Return [X, Y] of the center of cell containing provided text 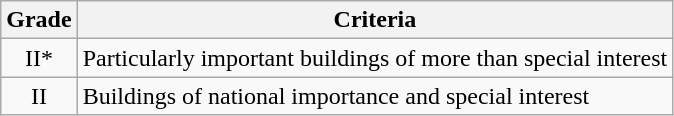
Particularly important buildings of more than special interest [375, 58]
II* [39, 58]
Grade [39, 20]
II [39, 96]
Buildings of national importance and special interest [375, 96]
Criteria [375, 20]
